Find where the given text appears and provide that cell's center as (x, y) coordinate. 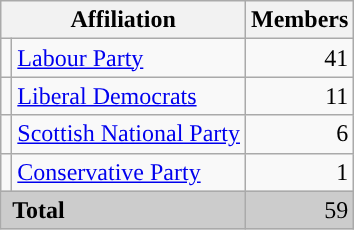
Affiliation (124, 20)
6 (300, 134)
Scottish National Party (129, 134)
1 (300, 172)
11 (300, 96)
Members (300, 20)
Liberal Democrats (129, 96)
59 (300, 210)
41 (300, 58)
Labour Party (129, 58)
Conservative Party (129, 172)
Total (124, 210)
